Find where the given text appears and provide that cell's center as (X, Y) coordinate. 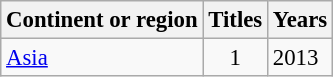
Years (300, 20)
Titles (236, 20)
2013 (300, 58)
Asia (102, 58)
1 (236, 58)
Continent or region (102, 20)
